Return the (X, Y) coordinate for the center point of the cell that contains the specified text.  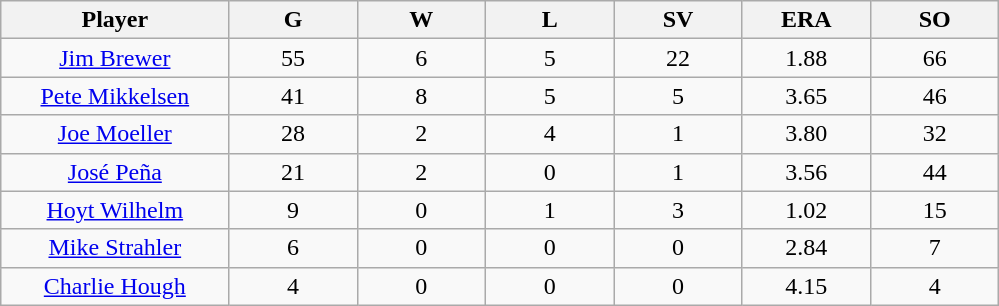
32 (934, 134)
ERA (806, 20)
3.80 (806, 134)
1.02 (806, 210)
22 (678, 58)
Charlie Hough (115, 286)
Pete Mikkelsen (115, 96)
55 (293, 58)
41 (293, 96)
G (293, 20)
8 (421, 96)
SV (678, 20)
46 (934, 96)
28 (293, 134)
7 (934, 248)
Mike Strahler (115, 248)
L (550, 20)
1.88 (806, 58)
Jim Brewer (115, 58)
Player (115, 20)
SO (934, 20)
Joe Moeller (115, 134)
Hoyt Wilhelm (115, 210)
21 (293, 172)
3.56 (806, 172)
15 (934, 210)
2.84 (806, 248)
José Peña (115, 172)
66 (934, 58)
W (421, 20)
3 (678, 210)
4.15 (806, 286)
3.65 (806, 96)
9 (293, 210)
44 (934, 172)
